Search for the cell housing the specified text and yield its (X, Y) center coordinate. 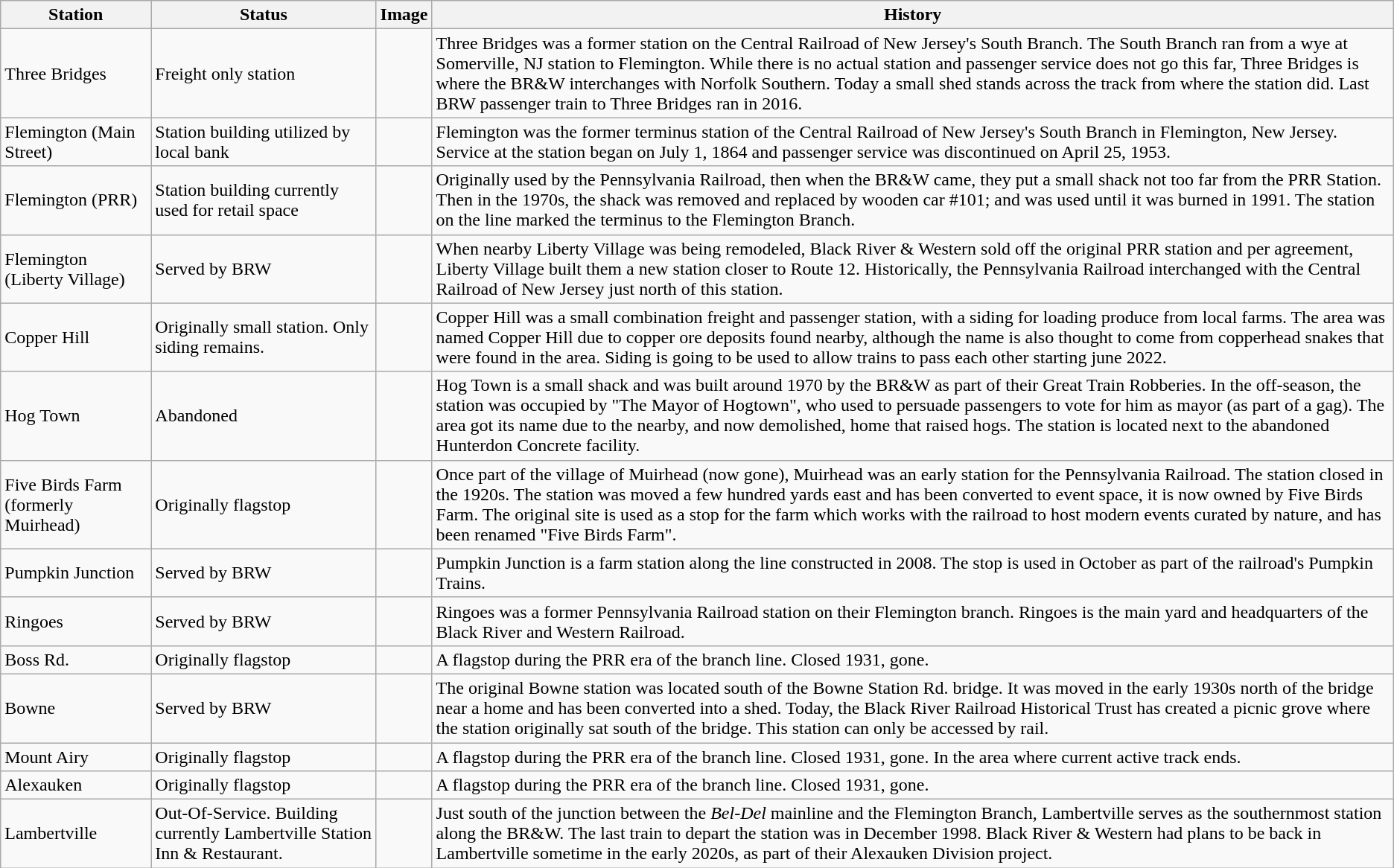
Mount Airy (76, 757)
Five Birds Farm (formerly Muirhead) (76, 505)
Freight only station (264, 73)
Bowne (76, 708)
Status (264, 15)
Station building currently used for retail space (264, 200)
Station (76, 15)
Hog Town (76, 415)
Originally small station. Only siding remains. (264, 337)
Station building utilized by local bank (264, 141)
Image (404, 15)
History (913, 15)
Out-Of-Service. Building currently Lambertville Station Inn & Restaurant. (264, 834)
Lambertville (76, 834)
Three Bridges (76, 73)
Alexauken (76, 785)
Flemington (PRR) (76, 200)
A flagstop during the PRR era of the branch line. Closed 1931, gone. In the area where current active track ends. (913, 757)
Flemington (Liberty Village) (76, 269)
Copper Hill (76, 337)
Pumpkin Junction (76, 573)
Flemington (Main Street) (76, 141)
Abandoned (264, 415)
Ringoes (76, 621)
Boss Rd. (76, 660)
Pumpkin Junction is a farm station along the line constructed in 2008. The stop is used in October as part of the railroad's Pumpkin Trains. (913, 573)
